Identify which cell holds the provided text, then report its [x, y] central coordinate. 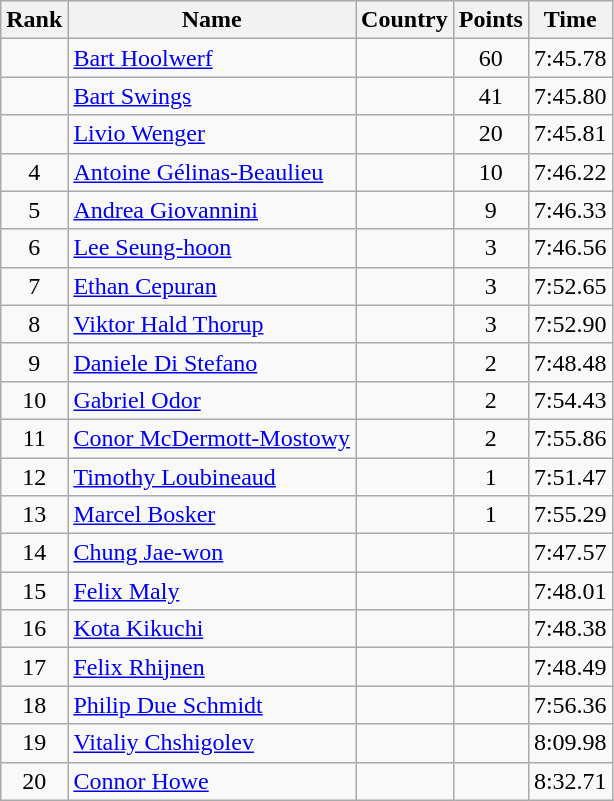
19 [34, 743]
7:52.90 [570, 324]
7:45.80 [570, 96]
Chung Jae-won [212, 553]
13 [34, 515]
7:56.36 [570, 705]
7:45.78 [570, 58]
8 [34, 324]
Antoine Gélinas-Beaulieu [212, 172]
Timothy Loubineaud [212, 477]
Points [490, 20]
Conor McDermott-Mostowy [212, 438]
7:48.01 [570, 591]
7:51.47 [570, 477]
Kota Kikuchi [212, 629]
8:32.71 [570, 781]
Bart Hoolwerf [212, 58]
7:55.86 [570, 438]
7:45.81 [570, 134]
Felix Rhijnen [212, 667]
7 [34, 286]
Philip Due Schmidt [212, 705]
15 [34, 591]
Ethan Cepuran [212, 286]
Livio Wenger [212, 134]
12 [34, 477]
Name [212, 20]
8:09.98 [570, 743]
7:48.49 [570, 667]
7:46.56 [570, 248]
7:54.43 [570, 400]
17 [34, 667]
Vitaliy Chshigolev [212, 743]
7:47.57 [570, 553]
6 [34, 248]
18 [34, 705]
7:48.38 [570, 629]
14 [34, 553]
Viktor Hald Thorup [212, 324]
Felix Maly [212, 591]
41 [490, 96]
Daniele Di Stefano [212, 362]
Time [570, 20]
Connor Howe [212, 781]
Bart Swings [212, 96]
Rank [34, 20]
5 [34, 210]
7:52.65 [570, 286]
7:55.29 [570, 515]
7:46.33 [570, 210]
7:46.22 [570, 172]
Marcel Bosker [212, 515]
60 [490, 58]
Gabriel Odor [212, 400]
11 [34, 438]
Country [405, 20]
Andrea Giovannini [212, 210]
16 [34, 629]
7:48.48 [570, 362]
Lee Seung-hoon [212, 248]
4 [34, 172]
